Detect which cell encompasses the target text, then output its [X, Y] center coordinate. 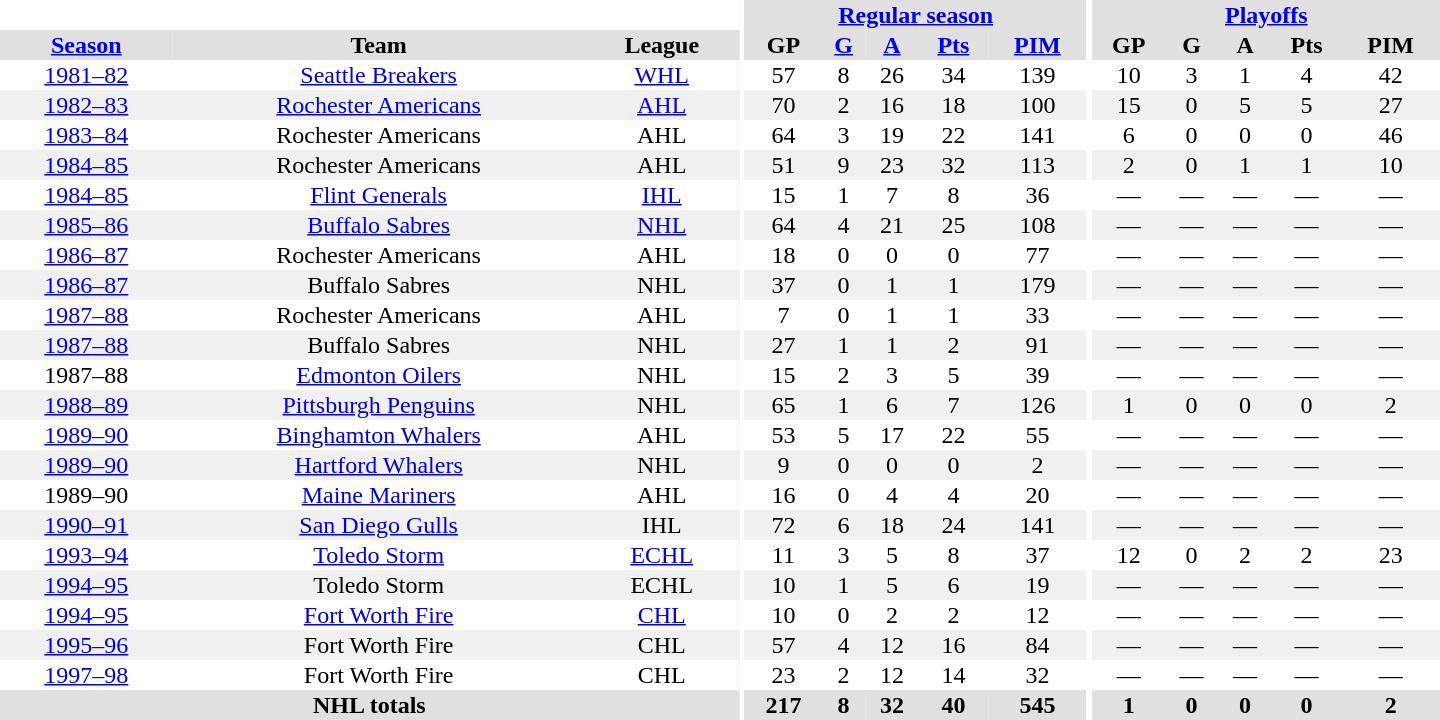
Pittsburgh Penguins [379, 405]
Flint Generals [379, 195]
League [662, 45]
1988–89 [86, 405]
91 [1038, 345]
36 [1038, 195]
14 [954, 675]
Hartford Whalers [379, 465]
113 [1038, 165]
217 [784, 705]
Team [379, 45]
77 [1038, 255]
Binghamton Whalers [379, 435]
1982–83 [86, 105]
25 [954, 225]
34 [954, 75]
33 [1038, 315]
11 [784, 555]
21 [892, 225]
1997–98 [86, 675]
1981–82 [86, 75]
40 [954, 705]
Maine Mariners [379, 495]
100 [1038, 105]
Season [86, 45]
1995–96 [86, 645]
1990–91 [86, 525]
24 [954, 525]
139 [1038, 75]
Seattle Breakers [379, 75]
1983–84 [86, 135]
1985–86 [86, 225]
WHL [662, 75]
17 [892, 435]
84 [1038, 645]
42 [1390, 75]
55 [1038, 435]
26 [892, 75]
Edmonton Oilers [379, 375]
Regular season [916, 15]
108 [1038, 225]
1993–94 [86, 555]
179 [1038, 285]
NHL totals [370, 705]
Playoffs [1266, 15]
70 [784, 105]
20 [1038, 495]
545 [1038, 705]
53 [784, 435]
51 [784, 165]
46 [1390, 135]
39 [1038, 375]
San Diego Gulls [379, 525]
126 [1038, 405]
72 [784, 525]
65 [784, 405]
